Return the [x, y] coordinate for the center point of the cell that contains the specified text.  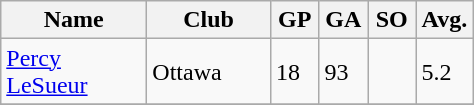
Club [209, 20]
Ottawa [209, 72]
Name [74, 20]
5.2 [444, 72]
18 [294, 72]
Avg. [444, 20]
93 [344, 72]
GP [294, 20]
Percy LeSueur [74, 72]
SO [392, 20]
GA [344, 20]
